Extract the (x, y) coordinate from the center of the cell holding the provided text.  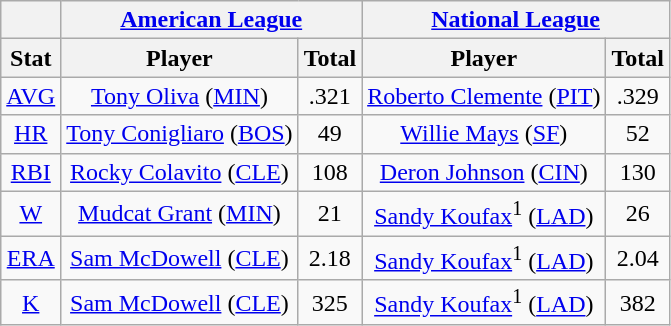
Roberto Clemente (PIT) (484, 96)
American League (212, 20)
.329 (638, 96)
21 (330, 214)
Deron Johnson (CIN) (484, 172)
National League (516, 20)
2.04 (638, 258)
Rocky Colavito (CLE) (180, 172)
108 (330, 172)
Mudcat Grant (MIN) (180, 214)
325 (330, 302)
Tony Conigliaro (BOS) (180, 134)
RBI (31, 172)
Willie Mays (SF) (484, 134)
ERA (31, 258)
49 (330, 134)
Stat (31, 58)
26 (638, 214)
.321 (330, 96)
K (31, 302)
Tony Oliva (MIN) (180, 96)
HR (31, 134)
382 (638, 302)
AVG (31, 96)
130 (638, 172)
52 (638, 134)
2.18 (330, 258)
W (31, 214)
